Search for the cell housing the specified text and yield its [x, y] center coordinate. 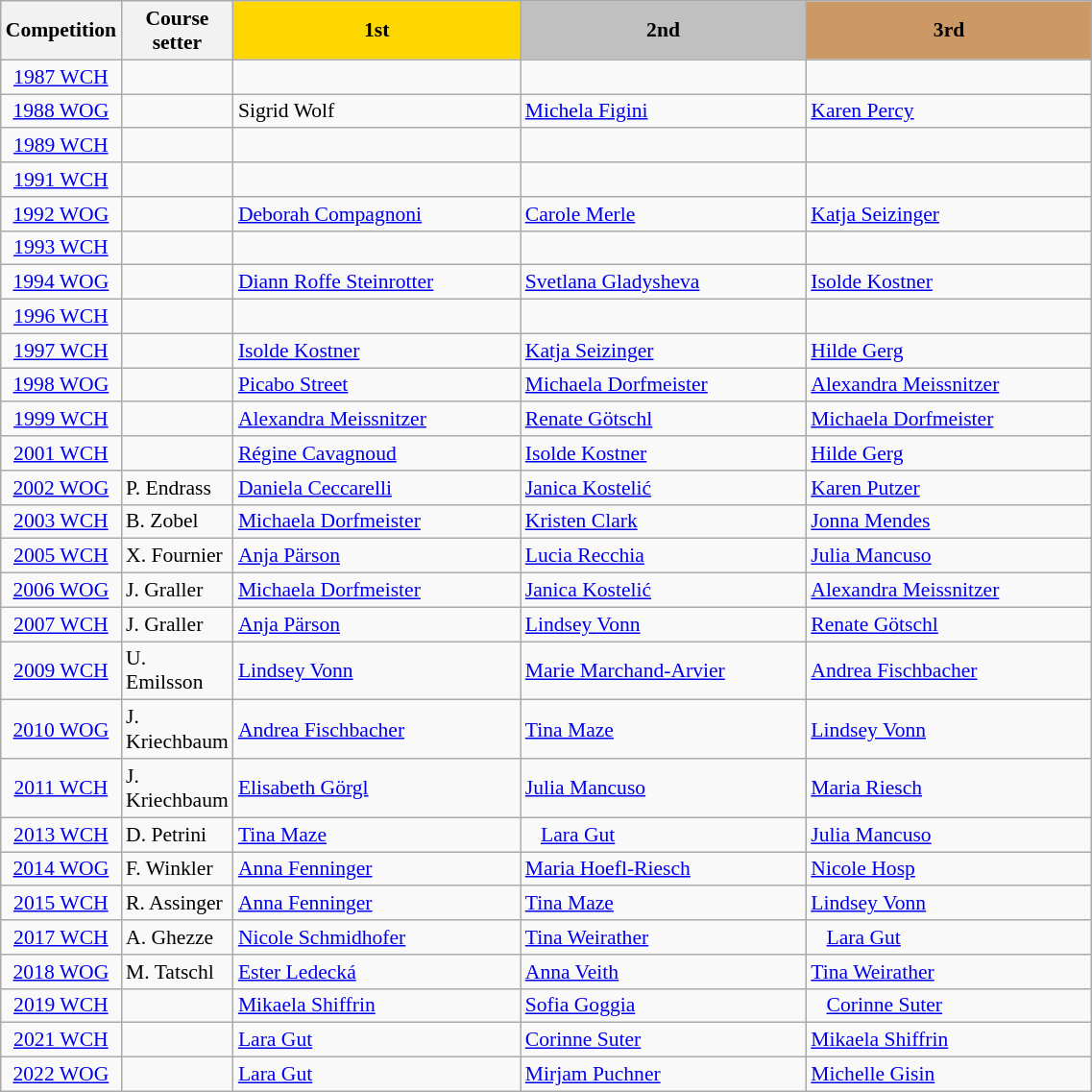
2019 WCH [61, 1006]
Svetlana Gladysheva [664, 282]
Lucia Recchia [664, 556]
2015 WCH [61, 904]
Carole Merle [664, 214]
Deborah Compagnoni [376, 214]
Marie Marchand-Arvier [664, 670]
Michelle Gisin [949, 1075]
2014 WOG [61, 869]
Sofia Goggia [664, 1006]
Course setter [177, 31]
Competition [61, 31]
1999 WCH [61, 420]
2011 WCH [61, 788]
Nicole Schmidhofer [376, 937]
Jonna Mendes [949, 522]
2013 WCH [61, 835]
2017 WCH [61, 937]
2022 WOG [61, 1075]
2005 WCH [61, 556]
P. Endrass [177, 488]
2018 WOG [61, 972]
Picabo Street [376, 385]
Karen Putzer [949, 488]
2006 WOG [61, 591]
2010 WOG [61, 730]
1996 WCH [61, 317]
Diann Roffe Steinrotter [376, 282]
2009 WCH [61, 670]
M. Tatschl [177, 972]
1998 WOG [61, 385]
D. Petrini [177, 835]
1997 WCH [61, 351]
2nd [664, 31]
Kristen Clark [664, 522]
2002 WOG [61, 488]
Ester Ledecká [376, 972]
Karen Percy [949, 111]
2001 WCH [61, 453]
Régine Cavagnoud [376, 453]
1st [376, 31]
A. Ghezze [177, 937]
1991 WCH [61, 180]
X. Fournier [177, 556]
R. Assinger [177, 904]
1988 WOG [61, 111]
Daniela Ceccarelli [376, 488]
Mirjam Puchner [664, 1075]
F. Winkler [177, 869]
2007 WCH [61, 624]
2021 WCH [61, 1040]
Elisabeth Görgl [376, 788]
1994 WOG [61, 282]
3rd [949, 31]
1989 WCH [61, 146]
2003 WCH [61, 522]
Maria Hoefl-Riesch [664, 869]
B. Zobel [177, 522]
Sigrid Wolf [376, 111]
Nicole Hosp [949, 869]
Maria Riesch [949, 788]
Michela Figini [664, 111]
U. Emilsson [177, 670]
Anna Veith [664, 972]
1987 WCH [61, 77]
1993 WCH [61, 248]
1992 WOG [61, 214]
